Determine the (X, Y) coordinate at the center of the cell enclosing the given text.  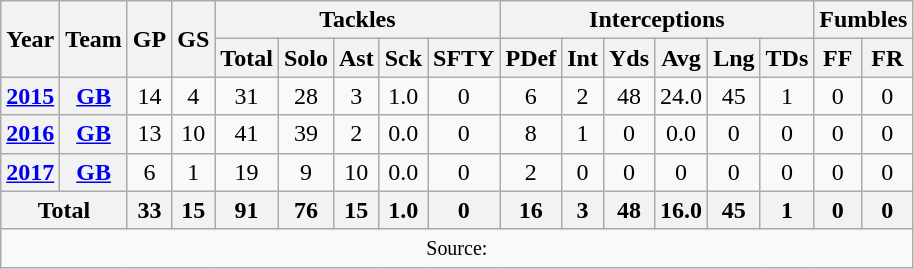
14 (149, 96)
FF (838, 58)
Ast (356, 58)
PDef (531, 58)
SFTY (464, 58)
Solo (306, 58)
13 (149, 134)
2015 (30, 96)
TDs (787, 58)
Interceptions (657, 20)
16.0 (682, 210)
41 (247, 134)
76 (306, 210)
2017 (30, 172)
Lng (734, 58)
24.0 (682, 96)
Int (583, 58)
Team (94, 39)
28 (306, 96)
GP (149, 39)
31 (247, 96)
Tackles (358, 20)
16 (531, 210)
2016 (30, 134)
GS (194, 39)
39 (306, 134)
4 (194, 96)
Fumbles (864, 20)
FR (888, 58)
33 (149, 210)
Sck (403, 58)
Yds (628, 58)
Avg (682, 58)
9 (306, 172)
Year (30, 39)
8 (531, 134)
19 (247, 172)
Source: (457, 248)
91 (247, 210)
